Locate the cell with the specified text and output its (X, Y) center coordinate. 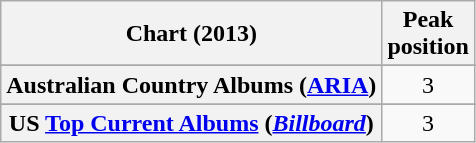
Peakposition (428, 34)
Chart (2013) (192, 34)
US Top Current Albums (Billboard) (192, 123)
Australian Country Albums (ARIA) (192, 85)
